Find where the given text appears and provide that cell's center as [x, y] coordinate. 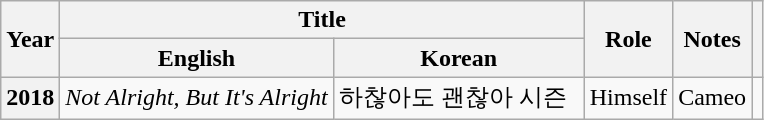
Himself [628, 98]
2018 [30, 98]
Cameo [712, 98]
English [196, 58]
Year [30, 39]
Title [322, 20]
Notes [712, 39]
Not Alright, But It's Alright [196, 98]
하찮아도 괜찮아 시즌 [458, 98]
Korean [458, 58]
Role [628, 39]
